Pinpoint the cell where the given text exists, returning its [x, y] midpoint coordinate. 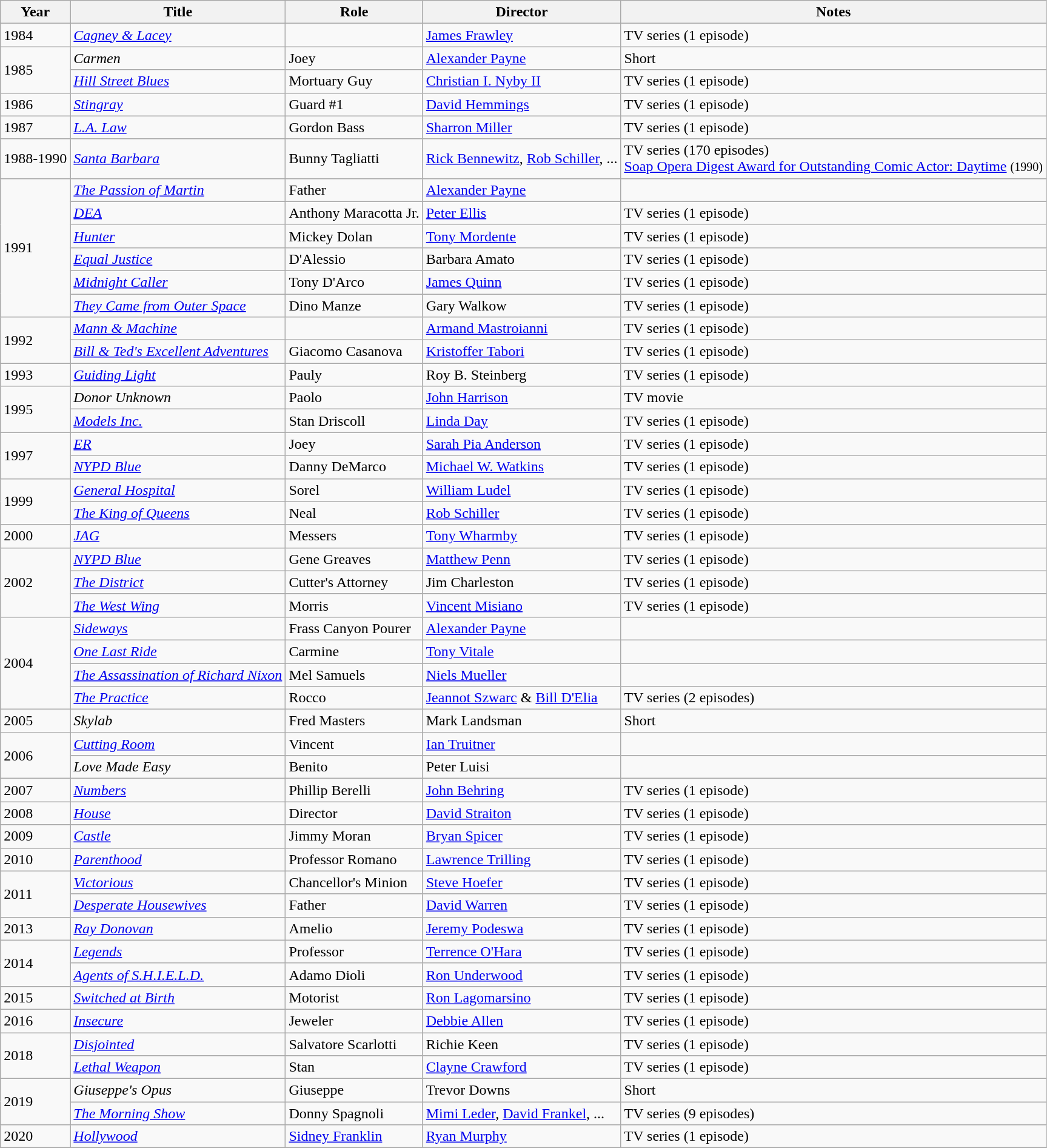
Mickey Dolan [354, 236]
Insecure [178, 1021]
David Warren [521, 905]
Rob Schiller [521, 513]
Clayne Crawford [521, 1067]
Phillip Berelli [354, 790]
Notes [833, 12]
Stingray [178, 104]
Amelio [354, 928]
2008 [35, 813]
One Last Ride [178, 651]
Neal [354, 513]
Cutting Room [178, 744]
Jimmy Moran [354, 836]
1991 [35, 247]
David Straiton [521, 813]
Messers [354, 536]
Models Inc. [178, 421]
Tony D'Arco [354, 282]
Chancellor's Minion [354, 882]
Switched at Birth [178, 998]
Jim Charleston [521, 582]
2002 [35, 582]
Ryan Murphy [521, 1136]
Kristoffer Tabori [521, 352]
2020 [35, 1136]
1988-1990 [35, 159]
Steve Hoefer [521, 882]
Guiding Light [178, 375]
2010 [35, 859]
Frass Canyon Pourer [354, 628]
1992 [35, 340]
2016 [35, 1021]
Jeweler [354, 1021]
Giuseppe's Opus [178, 1090]
Vincent [354, 744]
Professor [354, 952]
Linda Day [521, 421]
TV series (170 episodes)Soap Opera Digest Award for Outstanding Comic Actor: Daytime (1990) [833, 159]
Tony Wharmby [521, 536]
Lethal Weapon [178, 1067]
Hunter [178, 236]
Jeremy Podeswa [521, 928]
James Frawley [521, 35]
General Hospital [178, 490]
Mortuary Guy [354, 81]
Christian I. Nyby II [521, 81]
Victorious [178, 882]
Sharron Miller [521, 127]
Stan [354, 1067]
Anthony Maracotta Jr. [354, 213]
John Behring [521, 790]
Bryan Spicer [521, 836]
Armand Mastroianni [521, 329]
Adamo Dioli [354, 975]
Professor Romano [354, 859]
Motorist [354, 998]
2009 [35, 836]
Peter Ellis [521, 213]
TV series (2 episodes) [833, 698]
Debbie Allen [521, 1021]
Gary Walkow [521, 305]
House [178, 813]
2006 [35, 756]
2018 [35, 1055]
DEA [178, 213]
Tony Mordente [521, 236]
Roy B. Steinberg [521, 375]
2014 [35, 963]
Legends [178, 952]
Disjointed [178, 1044]
Rick Bennewitz, Rob Schiller, ... [521, 159]
Year [35, 12]
2013 [35, 928]
Giacomo Casanova [354, 352]
The Practice [178, 698]
James Quinn [521, 282]
2015 [35, 998]
Ian Truitner [521, 744]
The West Wing [178, 605]
Sidney Franklin [354, 1136]
2007 [35, 790]
1995 [35, 409]
Michael W. Watkins [521, 467]
Ron Lagomarsino [521, 998]
Bill & Ted's Excellent Adventures [178, 352]
The Passion of Martin [178, 190]
Benito [354, 767]
William Ludel [521, 490]
Lawrence Trilling [521, 859]
1993 [35, 375]
Equal Justice [178, 259]
Danny DeMarco [354, 467]
Guard #1 [354, 104]
2005 [35, 721]
Salvatore Scarlotti [354, 1044]
Gene Greaves [354, 559]
D'Alessio [354, 259]
Richie Keen [521, 1044]
Mark Landsman [521, 721]
1985 [35, 70]
Role [354, 12]
Carmine [354, 651]
They Came from Outer Space [178, 305]
Love Made Easy [178, 767]
Hill Street Blues [178, 81]
Midnight Caller [178, 282]
Ron Underwood [521, 975]
The Morning Show [178, 1113]
David Hemmings [521, 104]
Mel Samuels [354, 675]
Giuseppe [354, 1090]
Jeannot Szwarc & Bill D'Elia [521, 698]
Rocco [354, 698]
Castle [178, 836]
The District [178, 582]
Mimi Leder, David Frankel, ... [521, 1113]
2011 [35, 894]
Fred Masters [354, 721]
2019 [35, 1102]
L.A. Law [178, 127]
Desperate Housewives [178, 905]
Stan Driscoll [354, 421]
Donny Spagnoli [354, 1113]
Santa Barbara [178, 159]
Ray Donovan [178, 928]
Parenthood [178, 859]
Terrence O'Hara [521, 952]
Numbers [178, 790]
Trevor Downs [521, 1090]
Morris [354, 605]
Sarah Pia Anderson [521, 444]
1986 [35, 104]
Hollywood [178, 1136]
Agents of S.H.I.E.L.D. [178, 975]
1984 [35, 35]
Cutter's Attorney [354, 582]
Donor Unknown [178, 398]
Niels Mueller [521, 675]
Tony Vitale [521, 651]
2004 [35, 663]
1987 [35, 127]
Mann & Machine [178, 329]
Matthew Penn [521, 559]
Sideways [178, 628]
Paolo [354, 398]
Title [178, 12]
Carmen [178, 58]
JAG [178, 536]
The Assassination of Richard Nixon [178, 675]
2000 [35, 536]
ER [178, 444]
1999 [35, 502]
Peter Luisi [521, 767]
1997 [35, 455]
Cagney & Lacey [178, 35]
Sorel [354, 490]
Bunny Tagliatti [354, 159]
Barbara Amato [521, 259]
The King of Queens [178, 513]
Skylab [178, 721]
Pauly [354, 375]
TV series (9 episodes) [833, 1113]
Dino Manze [354, 305]
Gordon Bass [354, 127]
Vincent Misiano [521, 605]
John Harrison [521, 398]
TV movie [833, 398]
